Return the (x, y) coordinate for the center point of the cell that contains the specified text.  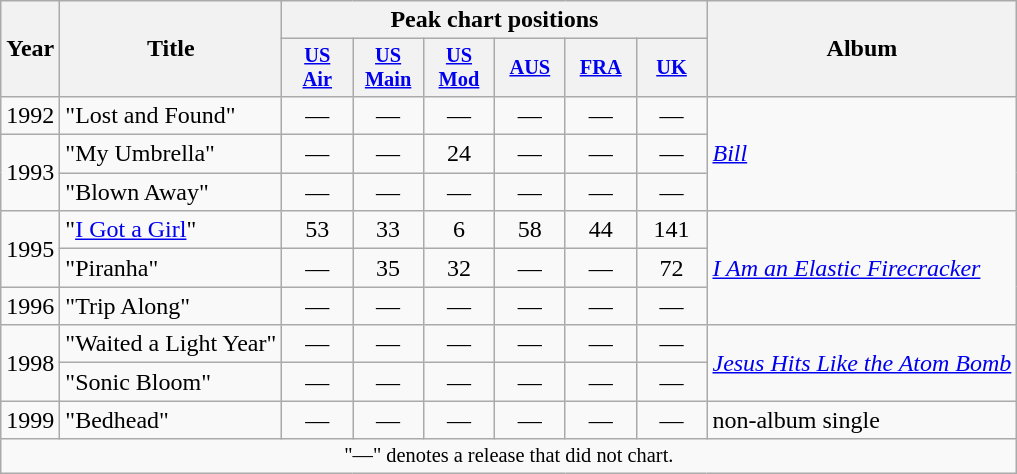
"My Umbrella" (171, 154)
"Waited a Light Year" (171, 344)
I Am an Elastic Firecracker (862, 268)
141 (672, 230)
Jesus Hits Like the Atom Bomb (862, 363)
"Bedhead" (171, 420)
"Blown Away" (171, 192)
24 (460, 154)
1999 (30, 420)
"Lost and Found" (171, 115)
"Piranha" (171, 268)
Year (30, 49)
44 (600, 230)
33 (388, 230)
non-album single (862, 420)
1992 (30, 115)
USMod (460, 68)
USAir (318, 68)
"Trip Along" (171, 306)
Bill (862, 153)
1996 (30, 306)
Album (862, 49)
1995 (30, 249)
72 (672, 268)
1998 (30, 363)
"I Got a Girl" (171, 230)
32 (460, 268)
53 (318, 230)
"—" denotes a release that did not chart. (509, 456)
USMain (388, 68)
1993 (30, 173)
6 (460, 230)
UK (672, 68)
Title (171, 49)
AUS (530, 68)
Peak chart positions (494, 20)
58 (530, 230)
35 (388, 268)
"Sonic Bloom" (171, 382)
FRA (600, 68)
